Extract the [x, y] coordinate from the center of the cell holding the provided text.  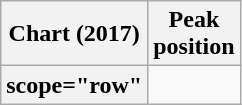
scope="row" [74, 85]
Chart (2017) [74, 34]
Peakposition [194, 34]
